Return [x, y] of the center of cell containing provided text 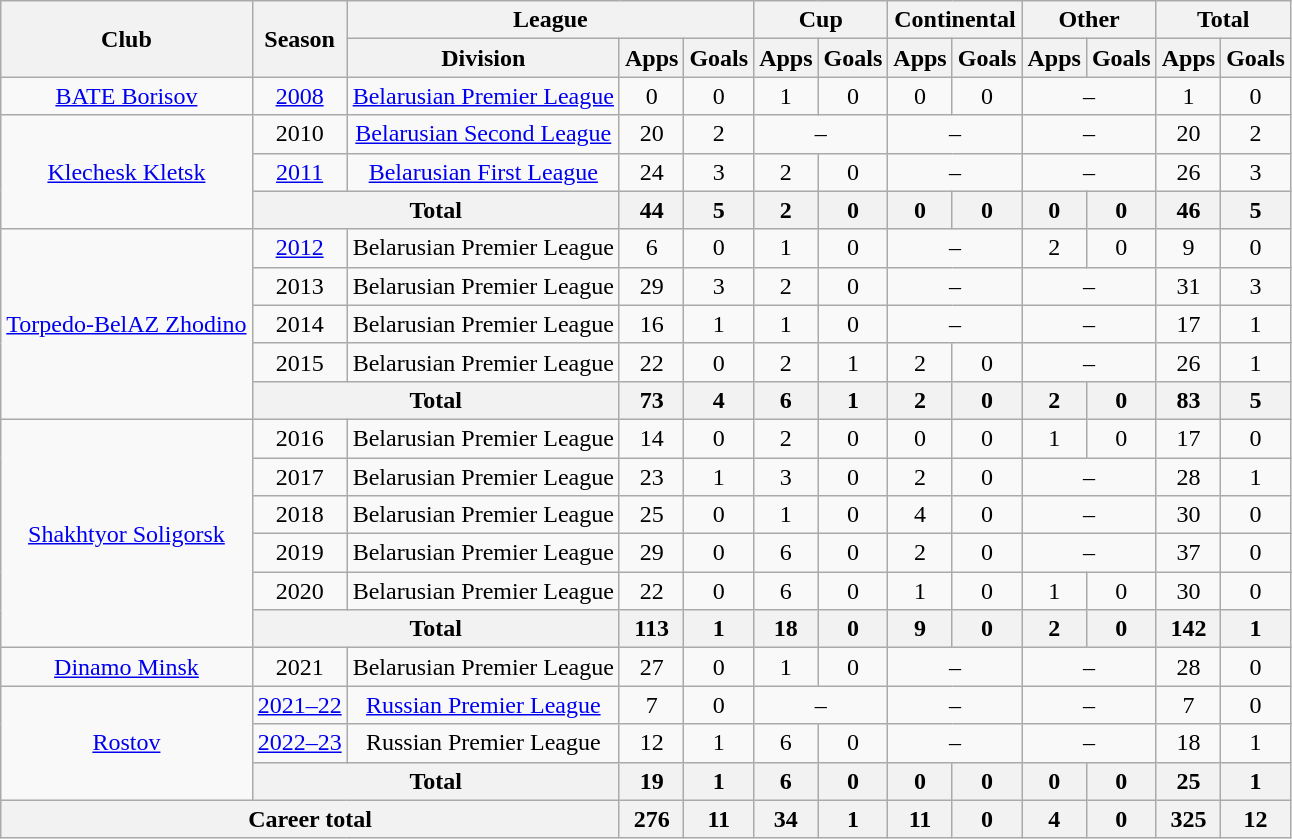
Career total [310, 819]
2016 [300, 438]
2008 [300, 96]
2021–22 [300, 705]
Division [483, 58]
83 [1188, 400]
37 [1188, 553]
2017 [300, 477]
19 [651, 781]
Dinamo Minsk [126, 667]
2010 [300, 134]
2021 [300, 667]
Season [300, 39]
16 [651, 324]
2014 [300, 324]
Torpedo-BelAZ Zhodino [126, 324]
Belarusian First League [483, 172]
2018 [300, 515]
2011 [300, 172]
Club [126, 39]
14 [651, 438]
31 [1188, 286]
Belarusian Second League [483, 134]
2020 [300, 591]
Klechesk Kletsk [126, 172]
113 [651, 629]
27 [651, 667]
46 [1188, 210]
73 [651, 400]
276 [651, 819]
Shakhtyor Soligorsk [126, 533]
Rostov [126, 743]
Continental [955, 20]
2012 [300, 248]
Other [1089, 20]
44 [651, 210]
2013 [300, 286]
325 [1188, 819]
2019 [300, 553]
142 [1188, 629]
2015 [300, 362]
BATE Borisov [126, 96]
34 [786, 819]
24 [651, 172]
Cup [821, 20]
2022–23 [300, 743]
23 [651, 477]
League [550, 20]
